From the cell containing the given text, extract its center point as [X, Y] coordinate. 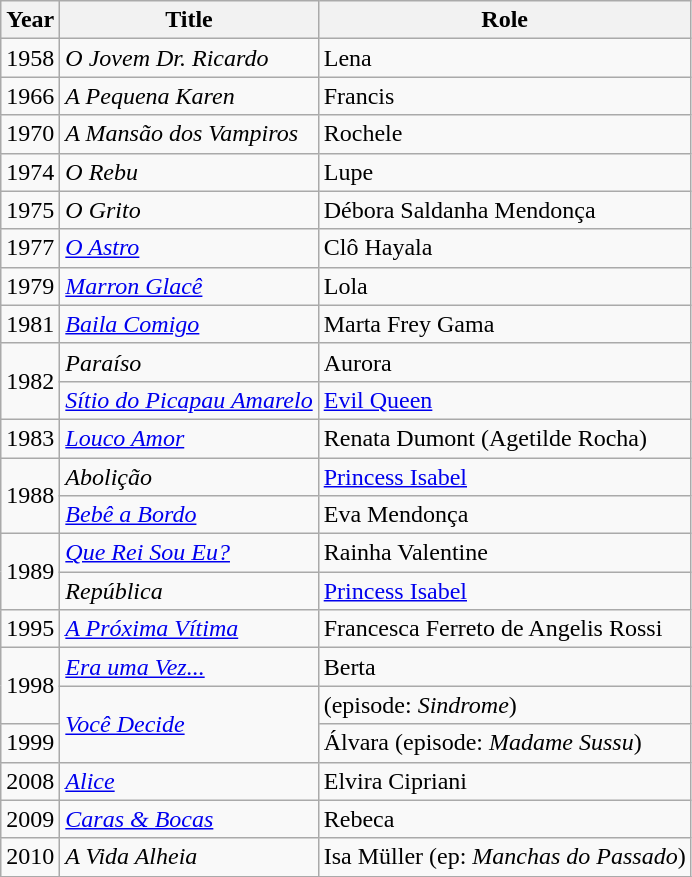
A Pequena Karen [189, 96]
A Vida Alheia [189, 857]
Marron Glacê [189, 286]
1983 [30, 438]
Lena [504, 58]
1982 [30, 381]
Elvira Cipriani [504, 781]
Lupe [504, 172]
Role [504, 20]
Baila Comigo [189, 324]
Paraíso [189, 362]
Francis [504, 96]
1977 [30, 248]
1975 [30, 210]
Evil Queen [504, 400]
Débora Saldanha Mendonça [504, 210]
A Mansão dos Vampiros [189, 134]
1995 [30, 629]
2008 [30, 781]
1974 [30, 172]
Clô Hayala [504, 248]
(episode: Sindrome) [504, 705]
1958 [30, 58]
O Rebu [189, 172]
Francesca Ferreto de Angelis Rossi [504, 629]
República [189, 591]
Eva Mendonça [504, 515]
2010 [30, 857]
Sítio do Picapau Amarelo [189, 400]
Berta [504, 667]
Abolição [189, 477]
Louco Amor [189, 438]
Year [30, 20]
Rebeca [504, 819]
1988 [30, 496]
1981 [30, 324]
1998 [30, 686]
Rochele [504, 134]
Title [189, 20]
A Próxima Vítima [189, 629]
Era uma Vez... [189, 667]
Marta Frey Gama [504, 324]
1989 [30, 572]
Alice [189, 781]
Aurora [504, 362]
1999 [30, 743]
Renata Dumont (Agetilde Rocha) [504, 438]
2009 [30, 819]
Isa Müller (ep: Manchas do Passado) [504, 857]
Que Rei Sou Eu? [189, 553]
Lola [504, 286]
1970 [30, 134]
O Grito [189, 210]
O Jovem Dr. Ricardo [189, 58]
Rainha Valentine [504, 553]
1979 [30, 286]
Álvara (episode: Madame Sussu) [504, 743]
1966 [30, 96]
Você Decide [189, 724]
Bebê a Bordo [189, 515]
Caras & Bocas [189, 819]
O Astro [189, 248]
